Determine the [x, y] coordinate at the center of the cell enclosing the given text.  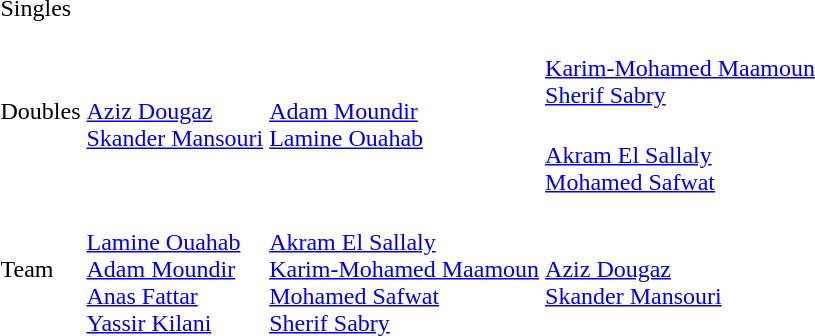
Aziz Dougaz Skander Mansouri [175, 112]
Adam Moundir Lamine Ouahab [404, 112]
